From the cell containing the given text, extract its center point as [X, Y] coordinate. 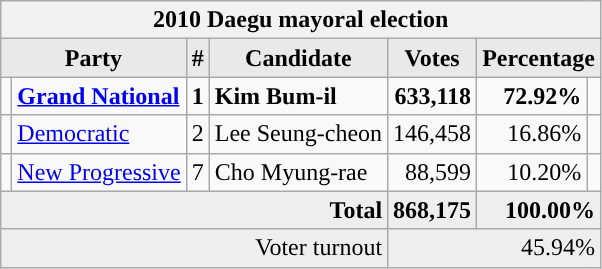
16.86% [532, 134]
2 [198, 134]
Kim Bum-il [298, 96]
Percentage [539, 58]
Grand National [99, 96]
72.92% [532, 96]
146,458 [432, 134]
868,175 [432, 210]
Lee Seung-cheon [298, 134]
# [198, 58]
7 [198, 172]
Candidate [298, 58]
Democratic [99, 134]
New Progressive [99, 172]
88,599 [432, 172]
45.94% [494, 248]
Voter turnout [194, 248]
1 [198, 96]
Party [94, 58]
Total [194, 210]
100.00% [539, 210]
633,118 [432, 96]
2010 Daegu mayoral election [301, 20]
10.20% [532, 172]
Cho Myung-rae [298, 172]
Votes [432, 58]
